Return the [X, Y] coordinate for the center point of the cell that contains the specified text.  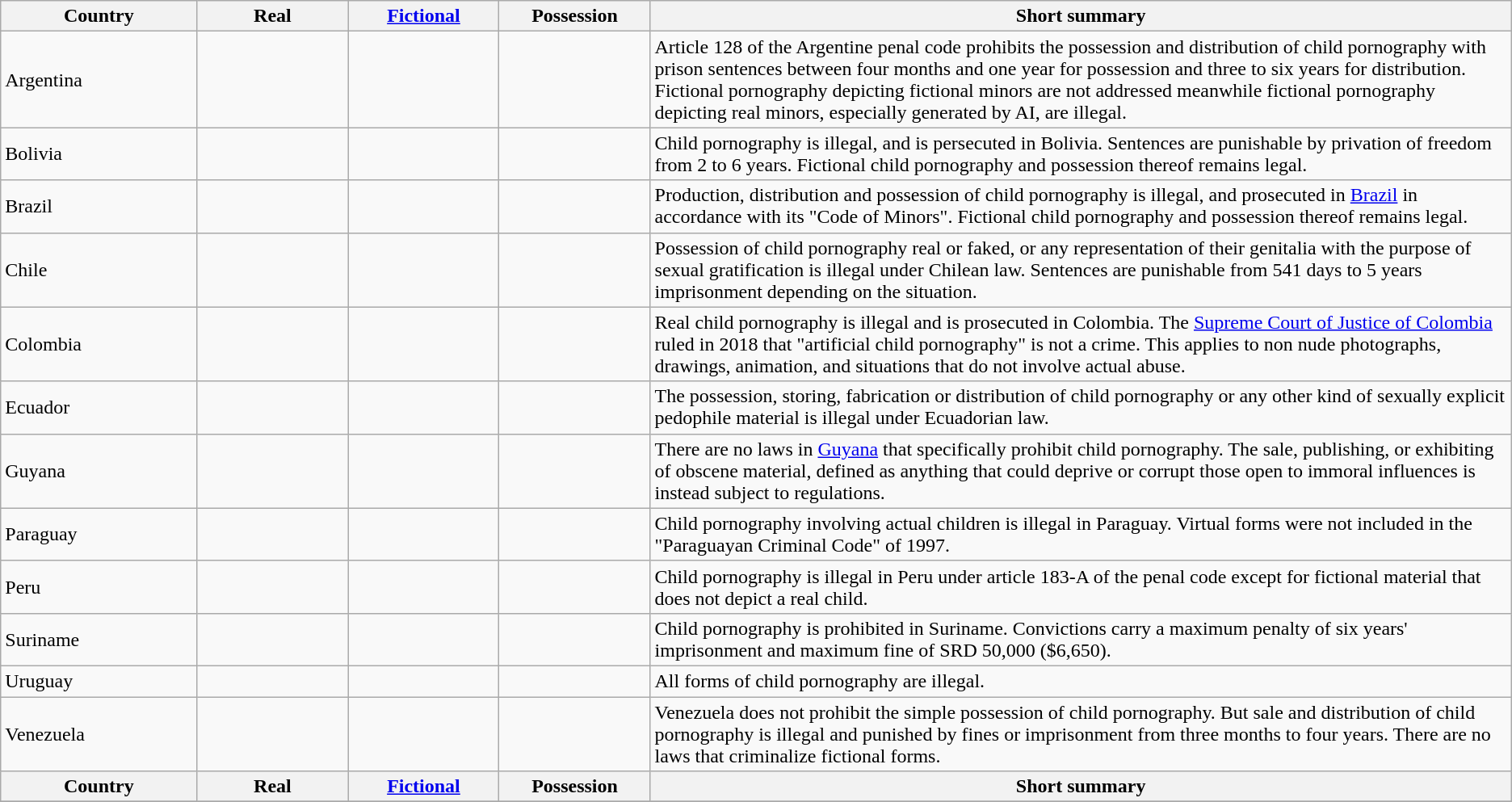
Uruguay [99, 681]
Child pornography is prohibited in Suriname. Convictions carry a maximum penalty of six years' imprisonment and maximum fine of SRD 50,000 ($6,650). [1081, 640]
Child pornography involving actual children is illegal in Paraguay. Virtual forms were not included in the "Paraguayan Criminal Code" of 1997. [1081, 535]
Paraguay [99, 535]
Brazil [99, 207]
Chile [99, 270]
Peru [99, 586]
All forms of child pornography are illegal. [1081, 681]
Argentina [99, 79]
Guyana [99, 471]
Suriname [99, 640]
Ecuador [99, 407]
Venezuela [99, 733]
Bolivia [99, 153]
Colombia [99, 344]
Child pornography is illegal in Peru under article 183-A of the penal code except for fictional material that does not depict a real child. [1081, 586]
